Provide the (X, Y) coordinate of the cell's center where the given text is located.  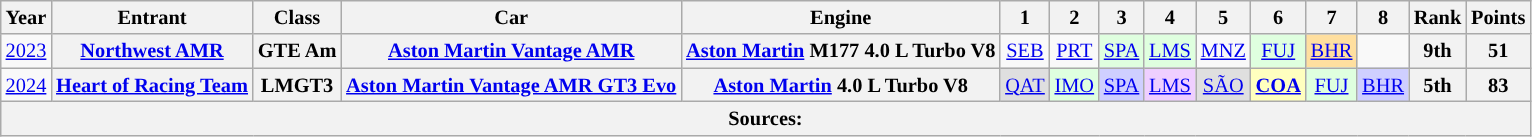
6 (1278, 17)
Entrant (152, 17)
8 (1383, 17)
1 (1024, 17)
Aston Martin Vantage AMR GT3 Evo (511, 85)
Aston Martin M177 4.0 L Turbo V8 (840, 51)
Northwest AMR (152, 51)
Aston Martin Vantage AMR (511, 51)
2024 (26, 85)
Year (26, 17)
4 (1170, 17)
PRT (1074, 51)
83 (1498, 85)
MNZ (1224, 51)
5th (1438, 85)
3 (1122, 17)
Heart of Racing Team (152, 85)
Points (1498, 17)
Engine (840, 17)
QAT (1024, 85)
2023 (26, 51)
9th (1438, 51)
GTE Am (297, 51)
Rank (1438, 17)
Car (511, 17)
7 (1332, 17)
2 (1074, 17)
Sources: (766, 118)
SEB (1024, 51)
IMO (1074, 85)
Aston Martin 4.0 L Turbo V8 (840, 85)
5 (1224, 17)
LMGT3 (297, 85)
SÃO (1224, 85)
COA (1278, 85)
Class (297, 17)
51 (1498, 51)
